Search for the cell housing the specified text and yield its (x, y) center coordinate. 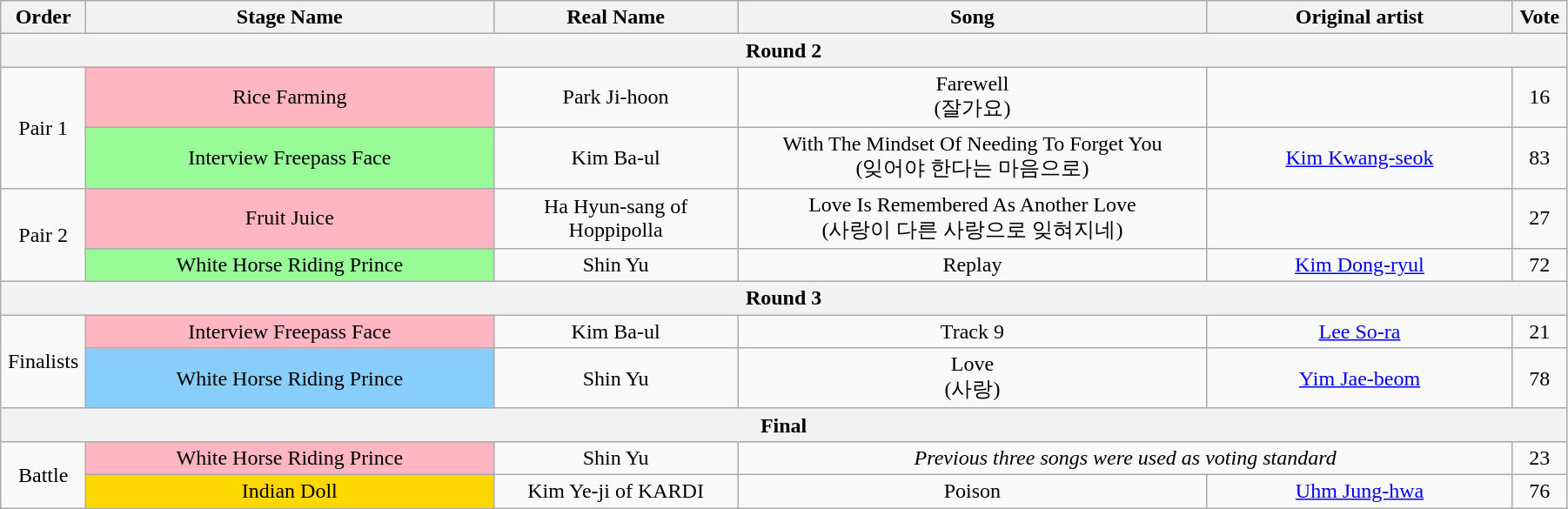
Pair 1 (44, 127)
Indian Doll (290, 491)
76 (1539, 491)
16 (1539, 97)
Round 3 (784, 298)
Ha Hyun-sang of Hoppipolla (616, 218)
23 (1539, 458)
Order (44, 17)
Rice Farming (290, 97)
Vote (1539, 17)
Park Ji-hoon (616, 97)
72 (1539, 265)
83 (1539, 157)
Finalists (44, 362)
With The Mindset Of Needing To Forget You(잊어야 한다는 마음으로) (973, 157)
Previous three songs were used as voting standard (1125, 458)
Uhm Jung-hwa (1359, 491)
Kim Ye-ji of KARDI (616, 491)
Round 2 (784, 50)
Battle (44, 474)
Original artist (1359, 17)
Love(사랑) (973, 378)
Lee So-ra (1359, 332)
Farewell(잘가요) (973, 97)
Yim Jae-beom (1359, 378)
27 (1539, 218)
Kim Dong-ryul (1359, 265)
Song (973, 17)
78 (1539, 378)
Pair 2 (44, 235)
Final (784, 425)
Real Name (616, 17)
Replay (973, 265)
Fruit Juice (290, 218)
Stage Name (290, 17)
21 (1539, 332)
Track 9 (973, 332)
Kim Kwang-seok (1359, 157)
Poison (973, 491)
Love Is Remembered As Another Love(사랑이 다른 사랑으로 잊혀지네) (973, 218)
